Scan for the cell matching the given text and deliver its [x, y] coordinate at center. 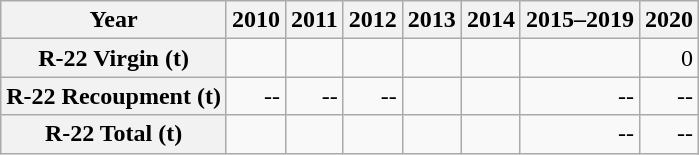
R-22 Total (t) [114, 134]
0 [668, 58]
2015–2019 [580, 20]
2020 [668, 20]
2012 [372, 20]
2010 [256, 20]
2011 [314, 20]
R-22 Recoupment (t) [114, 96]
Year [114, 20]
2013 [432, 20]
R-22 Virgin (t) [114, 58]
2014 [490, 20]
